Search for the cell housing the specified text and yield its [x, y] center coordinate. 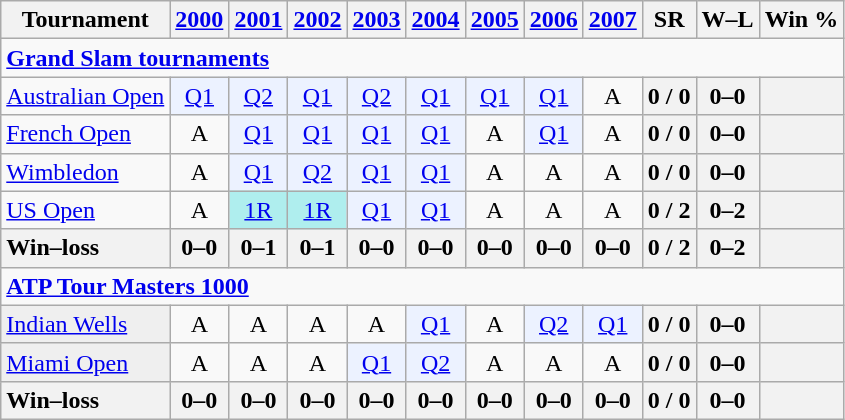
French Open [86, 134]
SR [669, 20]
2006 [554, 20]
W–L [728, 20]
Indian Wells [86, 324]
2005 [494, 20]
Australian Open [86, 96]
Grand Slam tournaments [422, 58]
US Open [86, 210]
2001 [258, 20]
Win % [802, 20]
2000 [200, 20]
2002 [318, 20]
Wimbledon [86, 172]
ATP Tour Masters 1000 [422, 286]
2004 [436, 20]
Tournament [86, 20]
2003 [376, 20]
2007 [612, 20]
Miami Open [86, 362]
